Return [X, Y] of the center of cell containing provided text 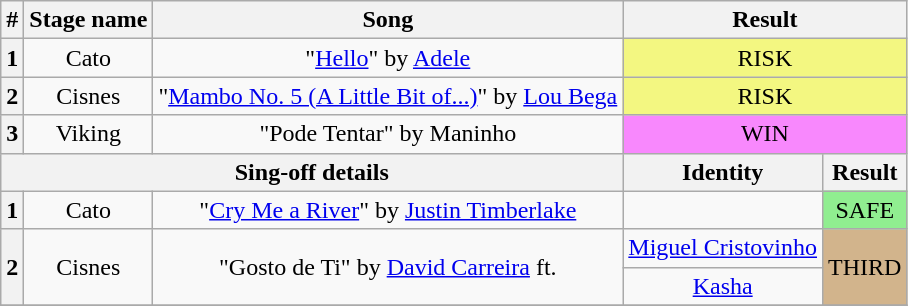
Miguel Cristovinho [723, 248]
# [12, 20]
"Hello" by Adele [388, 58]
3 [12, 134]
Stage name [88, 20]
"Mambo No. 5 (A Little Bit of...)" by Lou Bega [388, 96]
SAFE [865, 210]
Song [388, 20]
Sing-off details [312, 172]
Viking [88, 134]
WIN [765, 134]
"Cry Me a River" by Justin Timberlake [388, 210]
Identity [723, 172]
Kasha [723, 286]
THIRD [865, 267]
"Gosto de Ti" by David Carreira ft. [388, 267]
"Pode Tentar" by Maninho [388, 134]
